Scan for the cell matching the given text and deliver its (X, Y) coordinate at center. 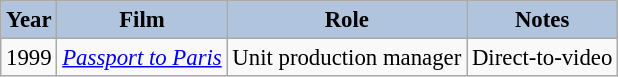
1999 (29, 58)
Notes (542, 20)
Year (29, 20)
Passport to Paris (142, 58)
Unit production manager (347, 58)
Film (142, 20)
Direct-to-video (542, 58)
Role (347, 20)
